Determine the [x, y] coordinate at the center of the cell enclosing the given text.  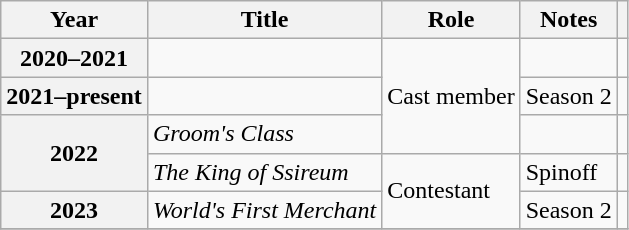
2022 [74, 153]
2020–2021 [74, 58]
2023 [74, 210]
Year [74, 20]
Notes [568, 20]
2021–present [74, 96]
Cast member [451, 96]
Role [451, 20]
Title [264, 20]
Groom's Class [264, 134]
Spinoff [568, 172]
World's First Merchant [264, 210]
The King of Ssireum [264, 172]
Contestant [451, 191]
